Extract the [x, y] coordinate from the center of the cell holding the provided text.  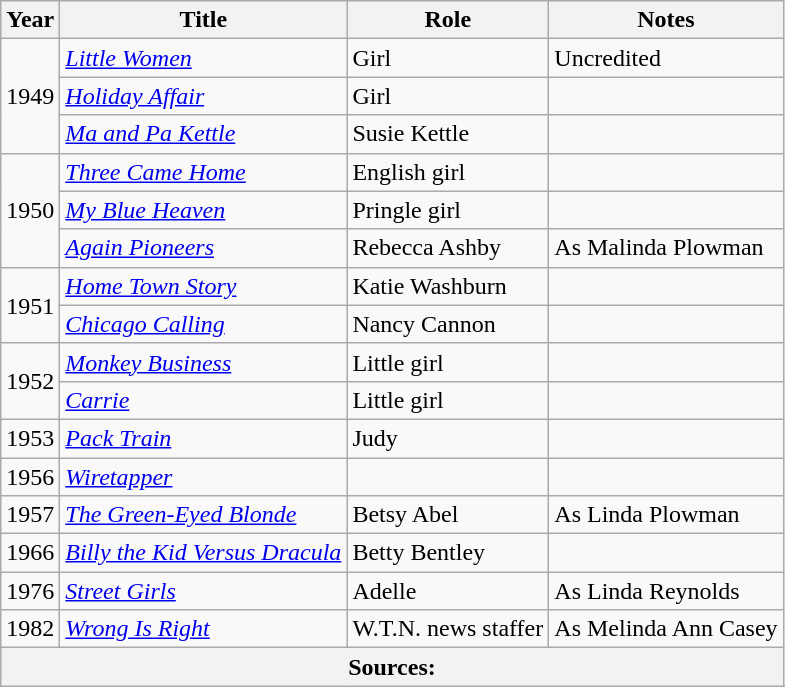
1976 [30, 591]
Betty Bentley [448, 553]
Role [448, 20]
1952 [30, 381]
Nancy Cannon [448, 324]
1953 [30, 438]
Home Town Story [204, 286]
As Linda Reynolds [666, 591]
Notes [666, 20]
The Green-Eyed Blonde [204, 515]
1949 [30, 96]
Adelle [448, 591]
Again Pioneers [204, 248]
Little Women [204, 58]
Susie Kettle [448, 134]
English girl [448, 172]
Uncredited [666, 58]
Three Came Home [204, 172]
1950 [30, 210]
Ma and Pa Kettle [204, 134]
W.T.N. news staffer [448, 629]
Pringle girl [448, 210]
Betsy Abel [448, 515]
1957 [30, 515]
Year [30, 20]
1982 [30, 629]
Rebecca Ashby [448, 248]
Carrie [204, 400]
My Blue Heaven [204, 210]
As Melinda Ann Casey [666, 629]
Holiday Affair [204, 96]
1966 [30, 553]
Street Girls [204, 591]
Katie Washburn [448, 286]
Wiretapper [204, 477]
Title [204, 20]
Judy [448, 438]
1956 [30, 477]
Pack Train [204, 438]
Sources: [392, 667]
As Linda Plowman [666, 515]
1951 [30, 305]
Monkey Business [204, 362]
Chicago Calling [204, 324]
As Malinda Plowman [666, 248]
Billy the Kid Versus Dracula [204, 553]
Wrong Is Right [204, 629]
